Extract the [X, Y] coordinate from the center of the cell holding the provided text.  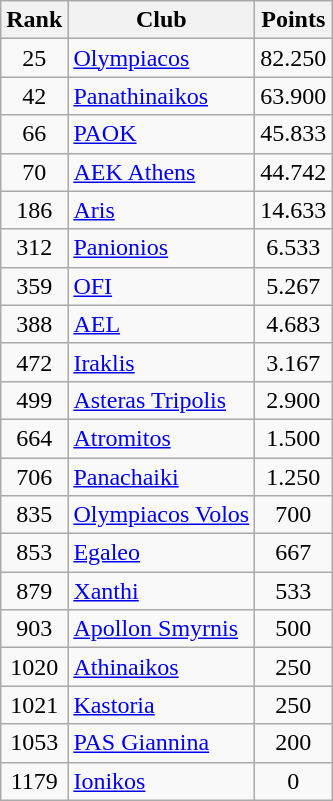
Egaleo [162, 553]
PAOK [162, 134]
499 [34, 400]
3.167 [294, 362]
700 [294, 515]
0 [294, 781]
472 [34, 362]
AEL [162, 324]
388 [34, 324]
Iraklis [162, 362]
1021 [34, 705]
14.633 [294, 210]
44.742 [294, 172]
Olympiacos Volos [162, 515]
1020 [34, 667]
835 [34, 515]
312 [34, 248]
Athinaikos [162, 667]
Points [294, 20]
Rank [34, 20]
359 [34, 286]
186 [34, 210]
PAS Giannina [162, 743]
82.250 [294, 58]
1179 [34, 781]
66 [34, 134]
5.267 [294, 286]
Kastoria [162, 705]
Xanthi [162, 591]
Panathinaikos [162, 96]
200 [294, 743]
Ionikos [162, 781]
45.833 [294, 134]
Panachaiki [162, 477]
Aris [162, 210]
OFI [162, 286]
6.533 [294, 248]
25 [34, 58]
2.900 [294, 400]
1.500 [294, 438]
42 [34, 96]
1053 [34, 743]
853 [34, 553]
Asteras Tripolis [162, 400]
AEK Athens [162, 172]
70 [34, 172]
Olympiacos [162, 58]
Apollon Smyrnis [162, 629]
63.900 [294, 96]
903 [34, 629]
667 [294, 553]
Panionios [162, 248]
706 [34, 477]
879 [34, 591]
664 [34, 438]
533 [294, 591]
Club [162, 20]
4.683 [294, 324]
Atromitos [162, 438]
1.250 [294, 477]
500 [294, 629]
